Search for the cell housing the specified text and yield its [X, Y] center coordinate. 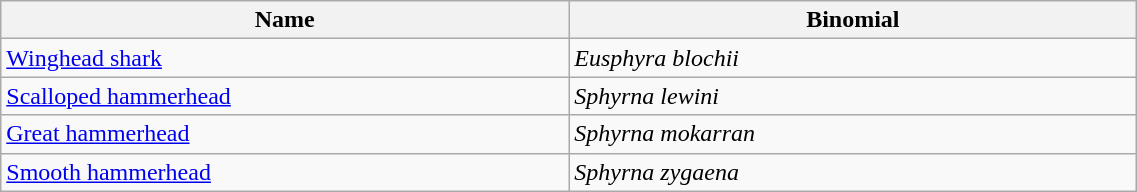
Name [285, 20]
Scalloped hammerhead [285, 96]
Great hammerhead [285, 134]
Winghead shark [285, 58]
Binomial [853, 20]
Sphyrna zygaena [853, 172]
Eusphyra blochii [853, 58]
Sphyrna lewini [853, 96]
Smooth hammerhead [285, 172]
Sphyrna mokarran [853, 134]
